Identify which cell holds the provided text, then report its (x, y) central coordinate. 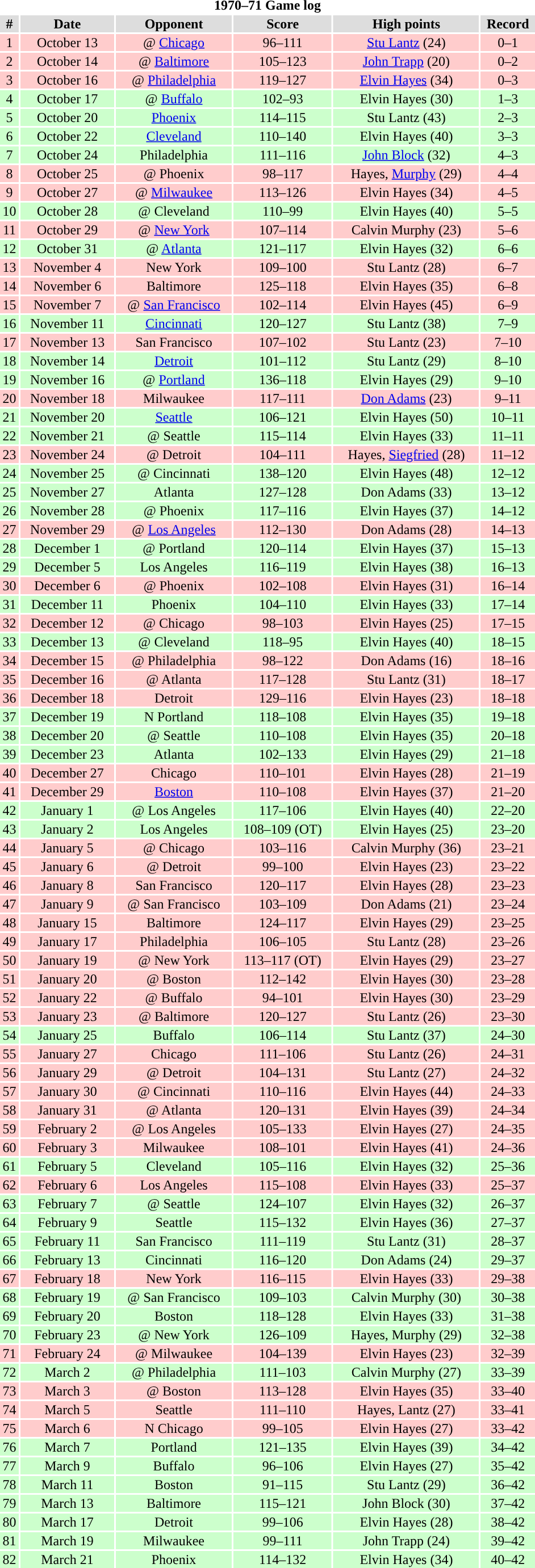
63 (9, 1204)
Elvin Hayes (45) (406, 305)
October 13 (67, 43)
60 (9, 1147)
January 8 (67, 885)
67 (9, 1279)
111–106 (283, 1054)
29–38 (508, 1279)
72 (9, 1372)
78 (9, 1485)
23–21 (508, 848)
October 24 (67, 155)
Elvin Hayes (31) (406, 586)
November 18 (67, 398)
23 (9, 455)
71 (9, 1353)
6–7 (508, 267)
4 (9, 99)
22 (9, 436)
Don Adams (33) (406, 492)
4–4 (508, 174)
104–110 (283, 604)
October 20 (67, 117)
January 15 (67, 923)
February 24 (67, 1353)
121–117 (283, 249)
N Portland (174, 717)
18–18 (508, 698)
Elvin Hayes (50) (406, 417)
January 27 (67, 1054)
10–11 (508, 417)
26 (9, 511)
102–108 (283, 586)
9–11 (508, 398)
21–19 (508, 773)
October 27 (67, 192)
23–20 (508, 829)
53 (9, 1016)
16 (9, 323)
107–114 (283, 230)
16–14 (508, 586)
16–13 (508, 567)
Don Adams (16) (406, 661)
79 (9, 1503)
January 22 (67, 998)
January 20 (67, 979)
35 (9, 679)
26–37 (508, 1204)
99–105 (283, 1428)
124–107 (283, 1204)
101–112 (283, 361)
14 (9, 286)
January 9 (67, 904)
99–100 (283, 867)
36 (9, 698)
118–108 (283, 717)
12 (9, 249)
March 17 (67, 1522)
120–117 (283, 885)
37 (9, 717)
116–120 (283, 1260)
23–27 (508, 960)
March 13 (67, 1503)
113–128 (283, 1391)
N Chicago (174, 1428)
17–14 (508, 604)
John Trapp (20) (406, 61)
23–30 (508, 1016)
November 16 (67, 380)
February 19 (67, 1297)
109–103 (283, 1297)
24–30 (508, 1035)
124–117 (283, 923)
113–117 (OT) (283, 960)
5–5 (508, 211)
November 21 (67, 436)
12–12 (508, 473)
117–106 (283, 810)
42 (9, 810)
73 (9, 1391)
120–131 (283, 1110)
27 (9, 529)
17–15 (508, 623)
January 31 (67, 1110)
80 (9, 1522)
115–114 (283, 436)
November 4 (67, 267)
91–115 (283, 1485)
Elvin Hayes (48) (406, 473)
7 (9, 155)
October 31 (67, 249)
114–115 (283, 117)
Record (508, 24)
December 29 (67, 792)
108–109 (OT) (283, 829)
24–36 (508, 1147)
77 (9, 1466)
118–128 (283, 1316)
Opponent (174, 24)
70 (9, 1335)
18–15 (508, 642)
31 (9, 604)
61 (9, 1166)
Stu Lantz (37) (406, 1035)
24 (9, 473)
0–1 (508, 43)
14–12 (508, 511)
Don Adams (21) (406, 904)
23–22 (508, 867)
January 19 (67, 960)
35–42 (508, 1466)
4–3 (508, 155)
2 (9, 61)
Don Adams (28) (406, 529)
March 9 (67, 1466)
30–38 (508, 1297)
33–42 (508, 1428)
November 14 (67, 361)
Score (283, 24)
25–37 (508, 1185)
October 22 (67, 136)
December 18 (67, 698)
Date (67, 24)
43 (9, 829)
125–118 (283, 286)
98–122 (283, 661)
Stu Lantz (38) (406, 323)
0–3 (508, 80)
117–111 (283, 398)
111–116 (283, 155)
February 9 (67, 1222)
74 (9, 1410)
11–12 (508, 455)
105–123 (283, 61)
32–39 (508, 1353)
December 13 (67, 642)
47 (9, 904)
115–108 (283, 1185)
32 (9, 623)
38 (9, 735)
40–42 (508, 1559)
November 13 (67, 342)
108–101 (283, 1147)
23–25 (508, 923)
Elvin Hayes (44) (406, 1091)
105–133 (283, 1129)
24–34 (508, 1110)
January 2 (67, 829)
December 19 (67, 717)
105–116 (283, 1166)
December 1 (67, 548)
68 (9, 1297)
110–116 (283, 1091)
110–101 (283, 773)
50 (9, 960)
32–38 (508, 1335)
112–142 (283, 979)
January 1 (67, 810)
Stu Lantz (27) (406, 1073)
January 29 (67, 1073)
23–24 (508, 904)
33–40 (508, 1391)
31–38 (508, 1316)
126–109 (283, 1335)
103–116 (283, 848)
24–33 (508, 1091)
December 15 (67, 661)
65 (9, 1241)
28–37 (508, 1241)
23–23 (508, 885)
15–13 (508, 548)
121–135 (283, 1447)
Stu Lantz (43) (406, 117)
Calvin Murphy (30) (406, 1297)
Hayes, Lantz (27) (406, 1410)
66 (9, 1260)
23–26 (508, 941)
104–139 (283, 1353)
6–8 (508, 286)
December 6 (67, 586)
98–117 (283, 174)
111–119 (283, 1241)
2–3 (508, 117)
57 (9, 1091)
23–29 (508, 998)
106–105 (283, 941)
30 (9, 586)
11 (9, 230)
John Block (30) (406, 1503)
15 (9, 305)
October 25 (67, 174)
March 21 (67, 1559)
115–132 (283, 1222)
December 16 (67, 679)
October 14 (67, 61)
7–10 (508, 342)
118–95 (283, 642)
52 (9, 998)
120–114 (283, 548)
24–31 (508, 1054)
37–42 (508, 1503)
January 17 (67, 941)
6–9 (508, 305)
10 (9, 211)
27–37 (508, 1222)
9 (9, 192)
Elvin Hayes (41) (406, 1147)
High points (406, 24)
117–116 (283, 511)
John Block (32) (406, 155)
129–116 (283, 698)
March 5 (67, 1410)
56 (9, 1073)
41 (9, 792)
49 (9, 941)
13 (9, 267)
29 (9, 567)
20–18 (508, 735)
104–111 (283, 455)
48 (9, 923)
23–28 (508, 979)
November 27 (67, 492)
51 (9, 979)
54 (9, 1035)
111–103 (283, 1372)
December 5 (67, 567)
February 18 (67, 1279)
25–36 (508, 1166)
1–3 (508, 99)
October 28 (67, 211)
58 (9, 1110)
March 6 (67, 1428)
November 11 (67, 323)
Calvin Murphy (23) (406, 230)
14–13 (508, 529)
November 24 (67, 455)
February 7 (67, 1204)
Portland (174, 1447)
February 20 (67, 1316)
Hayes, Siegfried (28) (406, 455)
January 30 (67, 1091)
18–17 (508, 679)
114–132 (283, 1559)
18–16 (508, 661)
November 7 (67, 305)
January 25 (67, 1035)
98–103 (283, 623)
69 (9, 1316)
13–12 (508, 492)
138–120 (283, 473)
6–6 (508, 249)
116–119 (283, 567)
8 (9, 174)
November 6 (67, 286)
7–9 (508, 323)
82 (9, 1559)
October 17 (67, 99)
6 (9, 136)
11–11 (508, 436)
62 (9, 1185)
October 29 (67, 230)
44 (9, 848)
102–114 (283, 305)
36–42 (508, 1485)
January 5 (67, 848)
110–99 (283, 211)
117–128 (283, 679)
February 6 (67, 1185)
March 2 (67, 1372)
34–42 (508, 1447)
January 6 (67, 867)
John Trapp (24) (406, 1541)
107–102 (283, 342)
96–106 (283, 1466)
104–131 (283, 1073)
Calvin Murphy (36) (406, 848)
March 11 (67, 1485)
81 (9, 1541)
Don Adams (24) (406, 1260)
115–121 (283, 1503)
102–133 (283, 754)
116–115 (283, 1279)
December 12 (67, 623)
Elvin Hayes (38) (406, 567)
119–127 (283, 80)
January 23 (67, 1016)
34 (9, 661)
112–130 (283, 529)
October 16 (67, 80)
Calvin Murphy (27) (406, 1372)
64 (9, 1222)
59 (9, 1129)
December 11 (67, 604)
19–18 (508, 717)
February 23 (67, 1335)
29–37 (508, 1260)
February 2 (67, 1129)
November 20 (67, 417)
19 (9, 380)
5 (9, 117)
55 (9, 1054)
76 (9, 1447)
November 28 (67, 511)
39 (9, 754)
Elvin Hayes (36) (406, 1222)
March 3 (67, 1391)
113–126 (283, 192)
106–114 (283, 1035)
110–140 (283, 136)
December 27 (67, 773)
46 (9, 885)
75 (9, 1428)
111–110 (283, 1410)
24–35 (508, 1129)
33–41 (508, 1410)
0–2 (508, 61)
99–111 (283, 1541)
December 20 (67, 735)
9–10 (508, 380)
109–100 (283, 267)
# (9, 24)
40 (9, 773)
December 23 (67, 754)
3–3 (508, 136)
November 25 (67, 473)
Don Adams (23) (406, 398)
103–109 (283, 904)
Stu Lantz (23) (406, 342)
33 (9, 642)
39–42 (508, 1541)
106–121 (283, 417)
21–20 (508, 792)
99–106 (283, 1522)
February 3 (67, 1147)
24–32 (508, 1073)
21 (9, 417)
21–18 (508, 754)
22–20 (508, 810)
5–6 (508, 230)
8–10 (508, 361)
4–5 (508, 192)
March 19 (67, 1541)
March 7 (67, 1447)
17 (9, 342)
96–111 (283, 43)
Stu Lantz (24) (406, 43)
94–101 (283, 998)
127–128 (283, 492)
33–39 (508, 1372)
February 5 (67, 1166)
28 (9, 548)
3 (9, 80)
18 (9, 361)
1 (9, 43)
38–42 (508, 1522)
25 (9, 492)
February 13 (67, 1260)
45 (9, 867)
20 (9, 398)
February 11 (67, 1241)
November 29 (67, 529)
136–118 (283, 380)
102–93 (283, 99)
